Scan for the cell matching the given text and deliver its (x, y) coordinate at center. 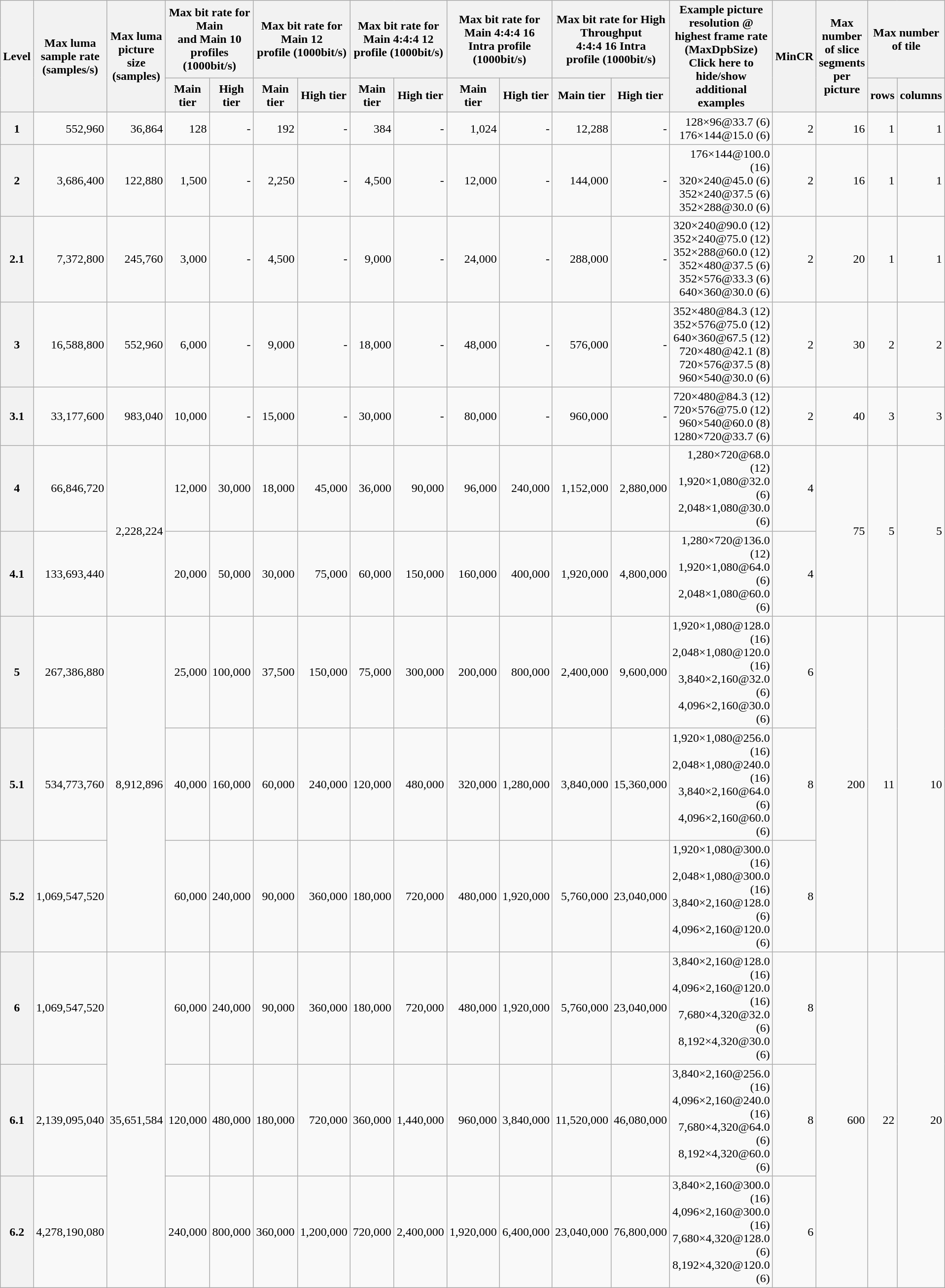
2,139,095,040 (70, 1120)
3.1 (17, 416)
1,280×720@68.0 (12) 1,920×1,080@32.0 (6) 2,048×1,080@30.0 (6) (722, 488)
15,360,000 (640, 784)
12,288 (582, 128)
1,280×720@136.0 (12) 1,920×1,080@64.0 (6) 2,048×1,080@60.0 (6) (722, 574)
352×480@84.3 (12) 352×576@75.0 (12) 640×360@67.5 (12) 720×480@42.1 (8) 720×576@37.5 (8) 960×540@30.0 (6) (722, 344)
45,000 (323, 488)
5.2 (17, 896)
6.2 (17, 1232)
1,440,000 (420, 1120)
7,372,800 (70, 259)
2,228,224 (136, 531)
122,880 (136, 180)
75 (842, 531)
35,651,584 (136, 1120)
Max luma picture size(samples) (136, 56)
200,000 (473, 672)
3,840×2,160@300.0 (16) 4,096×2,160@300.0 (16) 7,680×4,320@128.0 (6) 8,192×4,320@120.0 (6) (722, 1232)
267,386,880 (70, 672)
6,400,000 (525, 1232)
96,000 (473, 488)
33,177,600 (70, 416)
200 (842, 784)
3,840×2,160@128.0 (16) 4,096×2,160@120.0 (16) 7,680×4,320@32.0 (6) 8,192×4,320@30.0 (6) (722, 1008)
4,278,190,080 (70, 1232)
Max luma sample rate(samples/s) (70, 56)
10,000 (187, 416)
15,000 (275, 416)
1,920×1,080@256.0 (16) 2,048×1,080@240.0 (16) 3,840×2,160@64.0 (6) 4,096×2,160@60.0 (6) (722, 784)
576,000 (582, 344)
4.1 (17, 574)
144,000 (582, 180)
80,000 (473, 416)
4,800,000 (640, 574)
133,693,440 (70, 574)
40,000 (187, 784)
1,920×1,080@128.0 (16) 2,048×1,080@120.0 (16) 3,840×2,160@32.0 (6) 4,096×2,160@30.0 (6) (722, 672)
192 (275, 128)
1,024 (473, 128)
1,152,000 (582, 488)
100,000 (232, 672)
983,040 (136, 416)
1,500 (187, 180)
5.1 (17, 784)
400,000 (525, 574)
Max bit rate for Main 4:4:4 12profile (1000bit/s) (398, 39)
3,840×2,160@256.0 (16) 4,096×2,160@240.0 (16) 7,680×4,320@64.0 (6) 8,192×4,320@60.0 (6) (722, 1120)
37,500 (275, 672)
25,000 (187, 672)
Max number of tile (906, 39)
20,000 (187, 574)
Max numberof slicesegmentsper picture (842, 56)
Example picture resolution @highest frame rate(MaxDpbSize) Click here to hide/showadditional examples (722, 56)
30 (842, 344)
1,280,000 (525, 784)
534,773,760 (70, 784)
2,250 (275, 180)
3,000 (187, 259)
50,000 (232, 574)
1,200,000 (323, 1232)
320×240@90.0 (12) 352×240@75.0 (12) 352×288@60.0 (12) 352×480@37.5 (6) 352×576@33.3 (6) 640×360@30.0 (6) (722, 259)
11,520,000 (582, 1120)
46,080,000 (640, 1120)
10 (921, 784)
Max bit rate for Main 12profile (1000bit/s) (302, 39)
3,686,400 (70, 180)
8,912,896 (136, 784)
128 (187, 128)
128×96@33.7 (6) 176×144@15.0 (6) (722, 128)
320,000 (473, 784)
22 (882, 1120)
600 (842, 1120)
2.1 (17, 259)
rows (882, 95)
1,920×1,080@300.0 (16) 2,048×1,080@300.0 (16) 3,840×2,160@128.0 (6) 4,096×2,160@120.0 (6) (722, 896)
6,000 (187, 344)
40 (842, 416)
176×144@100.0 (16) 320×240@45.0 (6) 352×240@37.5 (6) 352×288@30.0 (6) (722, 180)
48,000 (473, 344)
36,864 (136, 128)
Max bit rate for Mainand Main 10 profiles (1000bit/s) (210, 39)
245,760 (136, 259)
9,600,000 (640, 672)
24,000 (473, 259)
300,000 (420, 672)
6.1 (17, 1120)
11 (882, 784)
Max bit rate for High Throughput4:4:4 16 Intraprofile (1000bit/s) (611, 39)
36,000 (372, 488)
columns (921, 95)
Level (17, 56)
384 (372, 128)
MinCR (794, 56)
16,588,800 (70, 344)
66,846,720 (70, 488)
76,800,000 (640, 1232)
720×480@84.3 (12) 720×576@75.0 (12) 960×540@60.0 (8) 1280×720@33.7 (6) (722, 416)
288,000 (582, 259)
2,880,000 (640, 488)
Max bit rate for Main 4:4:4 16Intra profile (1000bit/s) (499, 39)
